Find where the given text appears and provide that cell's center as [x, y] coordinate. 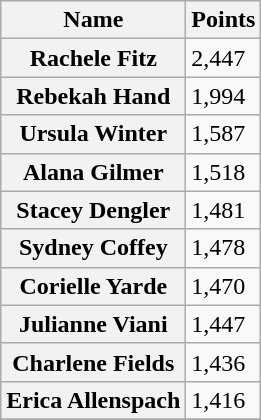
1,518 [224, 172]
1,436 [224, 362]
1,587 [224, 134]
Erica Allenspach [94, 400]
Name [94, 20]
1,447 [224, 324]
1,470 [224, 286]
Julianne Viani [94, 324]
1,478 [224, 248]
Ursula Winter [94, 134]
Stacey Dengler [94, 210]
1,994 [224, 96]
1,416 [224, 400]
Corielle Yarde [94, 286]
2,447 [224, 58]
Sydney Coffey [94, 248]
1,481 [224, 210]
Rachele Fitz [94, 58]
Rebekah Hand [94, 96]
Charlene Fields [94, 362]
Alana Gilmer [94, 172]
Points [224, 20]
